Determine the [X, Y] coordinate at the center of the cell enclosing the given text.  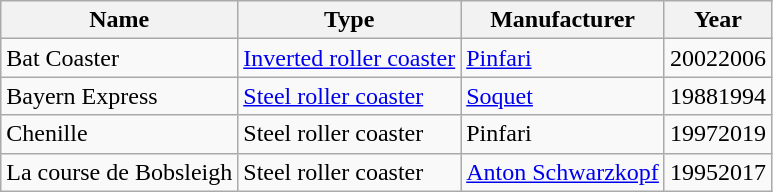
Manufacturer [563, 20]
Chenille [120, 134]
Name [120, 20]
La course de Bobsleigh [120, 172]
Bayern Express [120, 96]
19952017 [718, 172]
Inverted roller coaster [350, 58]
20022006 [718, 58]
Soquet [563, 96]
Year [718, 20]
19972019 [718, 134]
19881994 [718, 96]
Bat Coaster [120, 58]
Type [350, 20]
Anton Schwarzkopf [563, 172]
